Determine the (x, y) coordinate at the center of the cell enclosing the given text.  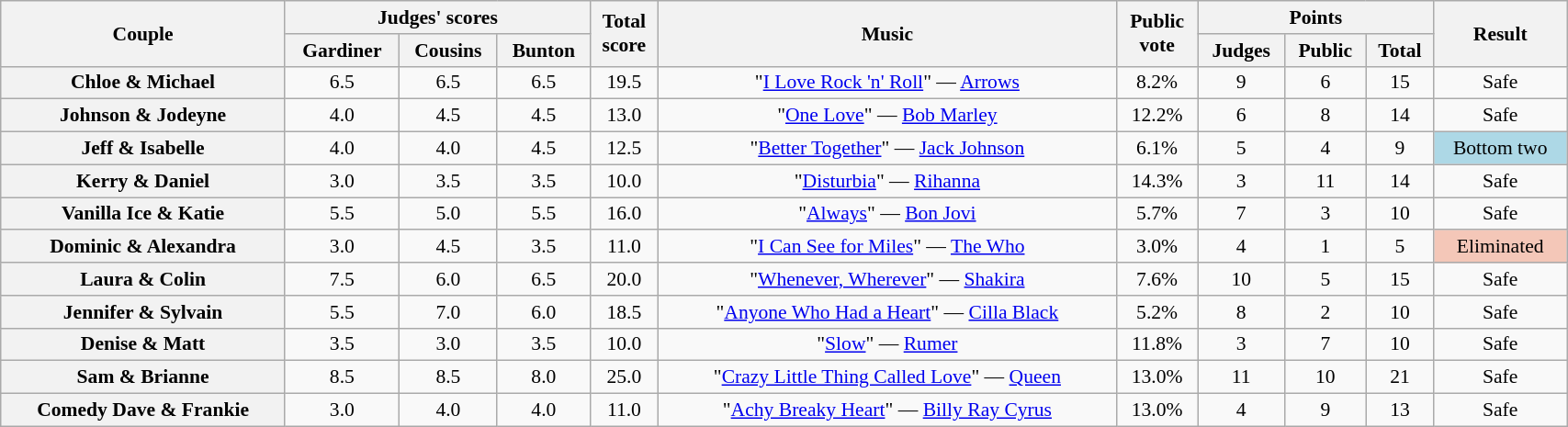
Music (887, 33)
11.8% (1157, 344)
18.5 (624, 312)
Judges (1242, 51)
Gardiner (342, 51)
12.5 (624, 149)
Public (1326, 51)
"Crazy Little Thing Called Love" — Queen (887, 377)
Result (1501, 33)
14.3% (1157, 181)
8.2% (1157, 83)
"Better Together" — Jack Johnson (887, 149)
19.5 (624, 83)
Chloe & Michael (143, 83)
Vanilla Ice & Katie (143, 214)
5.0 (448, 214)
1 (1326, 247)
13 (1400, 410)
"Always" — Bon Jovi (887, 214)
"Achy Breaky Heart" — Billy Ray Cyrus (887, 410)
5.7% (1157, 214)
Cousins (448, 51)
"Slow" — Rumer (887, 344)
20.0 (624, 279)
Sam & Brianne (143, 377)
6.1% (1157, 149)
Bunton (544, 51)
16.0 (624, 214)
7.6% (1157, 279)
Total (1400, 51)
Totalscore (624, 33)
Jennifer & Sylvain (143, 312)
8.0 (544, 377)
7.5 (342, 279)
"I Love Rock 'n' Roll" — Arrows (887, 83)
"I Can See for Miles" — The Who (887, 247)
Laura & Colin (143, 279)
"Whenever, Wherever" — Shakira (887, 279)
"Disturbia" — Rihanna (887, 181)
Denise & Matt (143, 344)
Bottom two (1501, 149)
2 (1326, 312)
12.2% (1157, 116)
Eliminated (1501, 247)
Dominic & Alexandra (143, 247)
25.0 (624, 377)
7.0 (448, 312)
Points (1315, 17)
"One Love" — Bob Marley (887, 116)
Judges' scores (437, 17)
21 (1400, 377)
Publicvote (1157, 33)
"Anyone Who Had a Heart" — Cilla Black (887, 312)
5.2% (1157, 312)
Jeff & Isabelle (143, 149)
Couple (143, 33)
13.0 (624, 116)
Kerry & Daniel (143, 181)
3.0% (1157, 247)
Comedy Dave & Frankie (143, 410)
Johnson & Jodeyne (143, 116)
